Capture the cell that displays the provided text and extract its [X, Y] central coordinate. 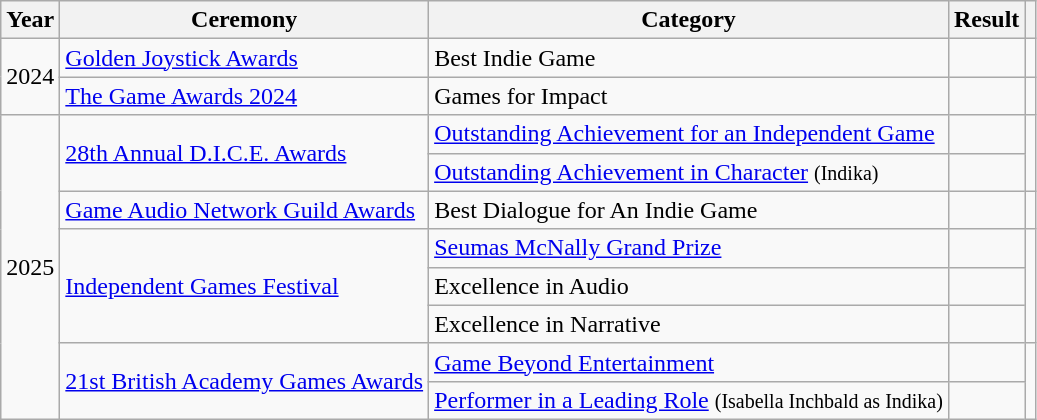
21st British Academy Games Awards [244, 381]
Ceremony [244, 20]
Outstanding Achievement for an Independent Game [689, 134]
Seumas McNally Grand Prize [689, 248]
Game Beyond Entertainment [689, 362]
Year [30, 20]
Category [689, 20]
Performer in a Leading Role (Isabella Inchbald as Indika) [689, 400]
The Game Awards 2024 [244, 96]
2024 [30, 77]
Excellence in Audio [689, 286]
28th Annual D.I.C.E. Awards [244, 153]
Result [986, 20]
Game Audio Network Guild Awards [244, 210]
Games for Impact [689, 96]
Excellence in Narrative [689, 324]
Best Dialogue for An Indie Game [689, 210]
Independent Games Festival [244, 286]
Best Indie Game [689, 58]
Golden Joystick Awards [244, 58]
Outstanding Achievement in Character (Indika) [689, 172]
2025 [30, 267]
